Output the (x, y) coordinate of the center of the cell containing the given text.  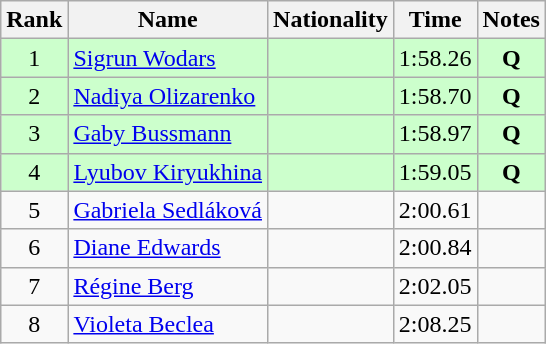
1:58.26 (435, 58)
Régine Berg (168, 286)
8 (34, 324)
Sigrun Wodars (168, 58)
1:58.70 (435, 96)
Nationality (331, 20)
Diane Edwards (168, 248)
1 (34, 58)
2 (34, 96)
Rank (34, 20)
Notes (511, 20)
2:08.25 (435, 324)
Violeta Beclea (168, 324)
Gabriela Sedláková (168, 210)
Time (435, 20)
6 (34, 248)
2:00.61 (435, 210)
2:00.84 (435, 248)
3 (34, 134)
7 (34, 286)
2:02.05 (435, 286)
4 (34, 172)
Lyubov Kiryukhina (168, 172)
Name (168, 20)
5 (34, 210)
1:59.05 (435, 172)
Gaby Bussmann (168, 134)
1:58.97 (435, 134)
Nadiya Olizarenko (168, 96)
